Locate the cell with the specified text and output its (x, y) center coordinate. 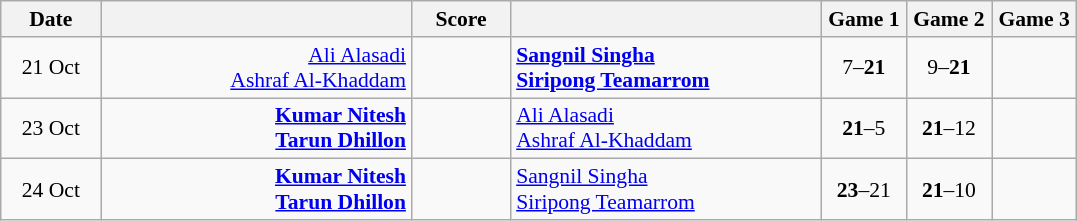
23–21 (864, 190)
21 Oct (51, 68)
21–12 (948, 128)
9–21 (948, 68)
Game 1 (864, 19)
Score (461, 19)
23 Oct (51, 128)
Game 3 (1034, 19)
21–5 (864, 128)
7–21 (864, 68)
Game 2 (948, 19)
Date (51, 19)
24 Oct (51, 190)
21–10 (948, 190)
